From the cell containing the given text, extract its center point as [X, Y] coordinate. 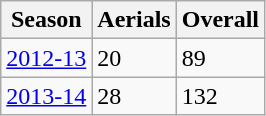
Season [46, 20]
89 [220, 58]
2012-13 [46, 58]
2013-14 [46, 96]
20 [134, 58]
Aerials [134, 20]
Overall [220, 20]
132 [220, 96]
28 [134, 96]
